Output the (x, y) coordinate of the center of the cell containing the given text.  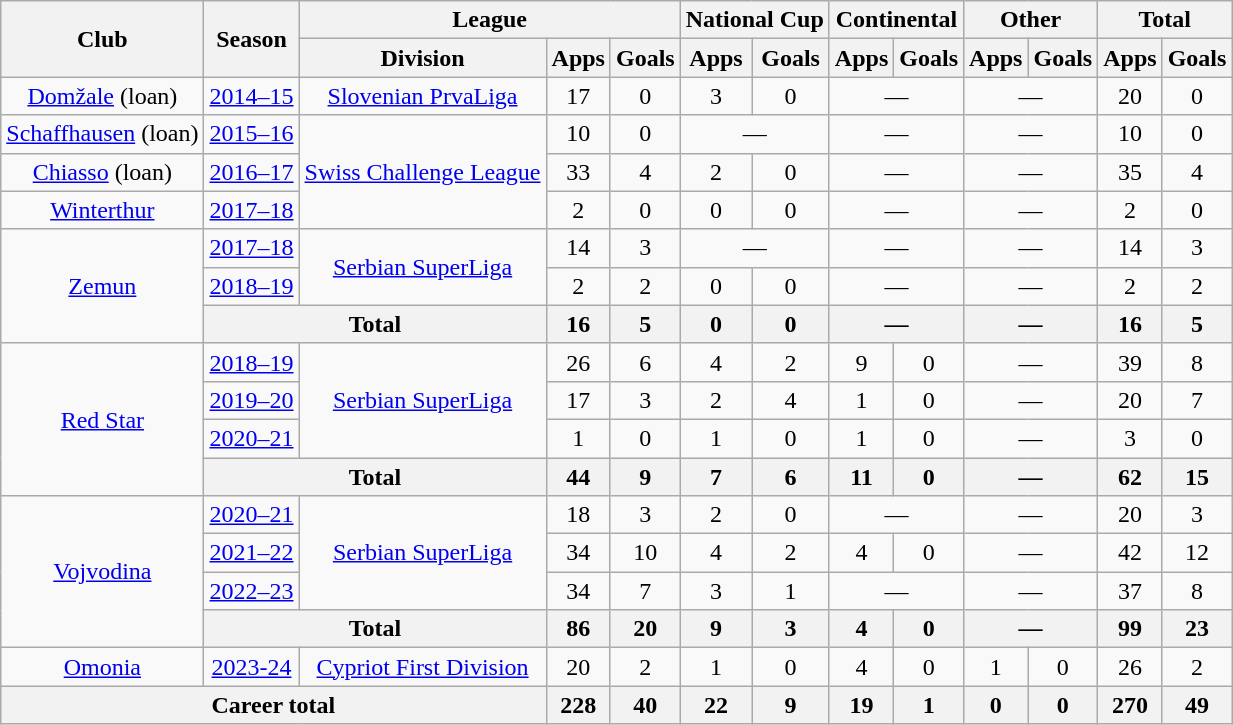
Chiasso (loan) (102, 172)
2021–22 (252, 553)
League (490, 20)
Domžale (loan) (102, 96)
33 (578, 172)
12 (1197, 553)
62 (1130, 477)
22 (716, 705)
Season (252, 39)
44 (578, 477)
Vojvodina (102, 572)
19 (861, 705)
Zemun (102, 286)
2015–16 (252, 134)
Winterthur (102, 210)
Red Star (102, 419)
Slovenian PrvaLiga (422, 96)
42 (1130, 553)
Schaffhausen (loan) (102, 134)
228 (578, 705)
Swiss Challenge League (422, 172)
Continental (896, 20)
23 (1197, 629)
39 (1130, 362)
270 (1130, 705)
18 (578, 515)
National Cup (754, 20)
2019–20 (252, 400)
Career total (274, 705)
2022–23 (252, 591)
2016–17 (252, 172)
37 (1130, 591)
2023-24 (252, 667)
49 (1197, 705)
Other (1031, 20)
Omonia (102, 667)
11 (861, 477)
Club (102, 39)
86 (578, 629)
99 (1130, 629)
35 (1130, 172)
Division (422, 58)
2014–15 (252, 96)
40 (645, 705)
15 (1197, 477)
Cypriot First Division (422, 667)
